Return (X, Y) of the center of cell containing provided text 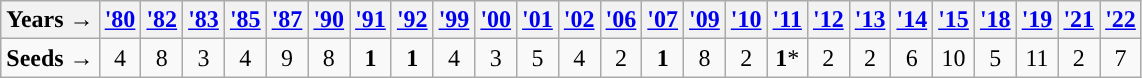
7 (1121, 58)
Seeds → (50, 58)
1* (787, 58)
'18 (995, 20)
'14 (912, 20)
'01 (538, 20)
'11 (787, 20)
'90 (329, 20)
'09 (705, 20)
'12 (828, 20)
'83 (204, 20)
'87 (287, 20)
'85 (245, 20)
'13 (870, 20)
'06 (621, 20)
'07 (663, 20)
'80 (120, 20)
'92 (412, 20)
'22 (1121, 20)
6 (912, 58)
11 (1037, 58)
'10 (746, 20)
9 (287, 58)
'15 (954, 20)
'82 (162, 20)
'19 (1037, 20)
'99 (454, 20)
'02 (579, 20)
10 (954, 58)
Years → (50, 20)
'91 (371, 20)
'00 (496, 20)
'21 (1079, 20)
